Search for the cell housing the specified text and yield its (X, Y) center coordinate. 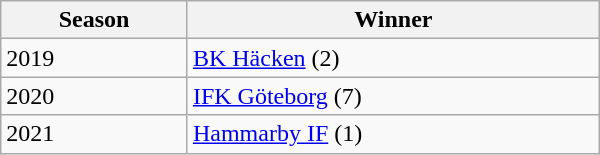
BK Häcken (2) (393, 58)
2020 (94, 96)
Hammarby IF (1) (393, 134)
IFK Göteborg (7) (393, 96)
2021 (94, 134)
2019 (94, 58)
Season (94, 20)
Winner (393, 20)
